Locate the cell with the specified text and output its (X, Y) center coordinate. 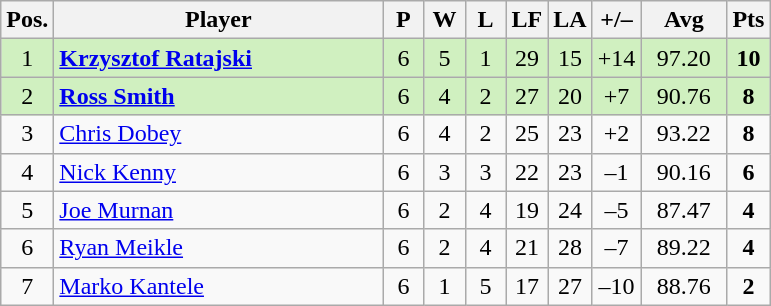
Joe Murnan (218, 210)
+/– (616, 20)
–7 (616, 248)
Krzysztof Ratajski (218, 58)
24 (570, 210)
+14 (616, 58)
L (486, 20)
W (444, 20)
Marko Kantele (218, 286)
89.22 (684, 248)
29 (527, 58)
10 (748, 58)
97.20 (684, 58)
Ross Smith (218, 96)
–10 (616, 286)
LF (527, 20)
P (404, 20)
Nick Kenny (218, 172)
Pos. (28, 20)
15 (570, 58)
Chris Dobey (218, 134)
LA (570, 20)
7 (28, 286)
Pts (748, 20)
19 (527, 210)
21 (527, 248)
22 (527, 172)
–5 (616, 210)
17 (527, 286)
+2 (616, 134)
20 (570, 96)
Player (218, 20)
–1 (616, 172)
87.47 (684, 210)
28 (570, 248)
+7 (616, 96)
25 (527, 134)
88.76 (684, 286)
Avg (684, 20)
90.76 (684, 96)
93.22 (684, 134)
Ryan Meikle (218, 248)
90.16 (684, 172)
